Extract the (X, Y) coordinate from the center of the cell holding the provided text.  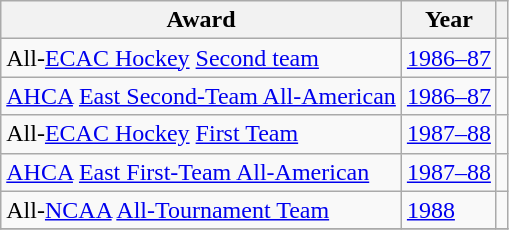
All-ECAC Hockey First Team (202, 134)
1988 (448, 210)
All-ECAC Hockey Second team (202, 58)
All-NCAA All-Tournament Team (202, 210)
Award (202, 20)
AHCA East First-Team All-American (202, 172)
AHCA East Second-Team All-American (202, 96)
Year (448, 20)
